Determine the (X, Y) coordinate at the center of the cell enclosing the given text.  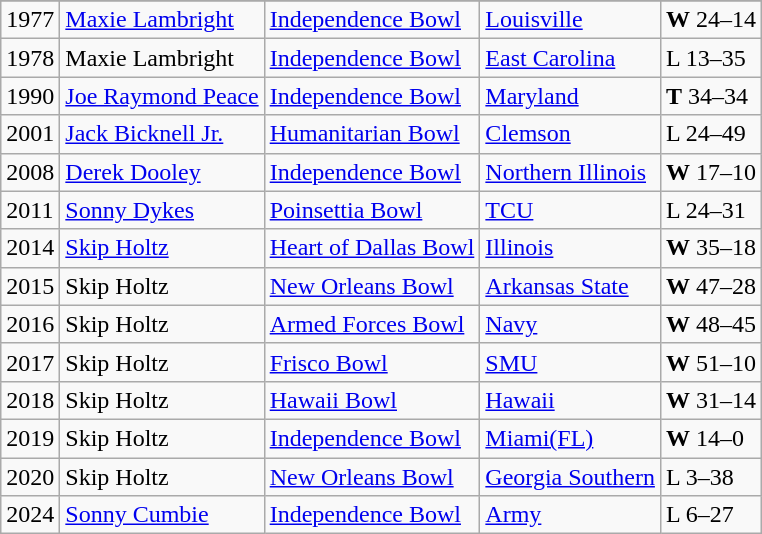
East Carolina (570, 58)
2001 (30, 134)
W 17–10 (710, 172)
T 34–34 (710, 96)
2014 (30, 248)
1978 (30, 58)
Arkansas State (570, 286)
Maryland (570, 96)
Hawaii (570, 400)
L 24–49 (710, 134)
W 14–0 (710, 438)
Illinois (570, 248)
1977 (30, 20)
Humanitarian Bowl (372, 134)
Navy (570, 324)
L 13–35 (710, 58)
2017 (30, 362)
Armed Forces Bowl (372, 324)
Sonny Cumbie (162, 515)
W 31–14 (710, 400)
Jack Bicknell Jr. (162, 134)
1990 (30, 96)
Heart of Dallas Bowl (372, 248)
W 51–10 (710, 362)
TCU (570, 210)
SMU (570, 362)
Northern Illinois (570, 172)
Hawaii Bowl (372, 400)
W 24–14 (710, 20)
Miami(FL) (570, 438)
Sonny Dykes (162, 210)
2024 (30, 515)
Louisville (570, 20)
Poinsettia Bowl (372, 210)
Army (570, 515)
2016 (30, 324)
Derek Dooley (162, 172)
2015 (30, 286)
Georgia Southern (570, 477)
2019 (30, 438)
W 47–28 (710, 286)
L 3–38 (710, 477)
Clemson (570, 134)
2008 (30, 172)
2020 (30, 477)
W 48–45 (710, 324)
2011 (30, 210)
L 6–27 (710, 515)
W 35–18 (710, 248)
2018 (30, 400)
Frisco Bowl (372, 362)
L 24–31 (710, 210)
Joe Raymond Peace (162, 96)
